Search for the cell housing the specified text and yield its [x, y] center coordinate. 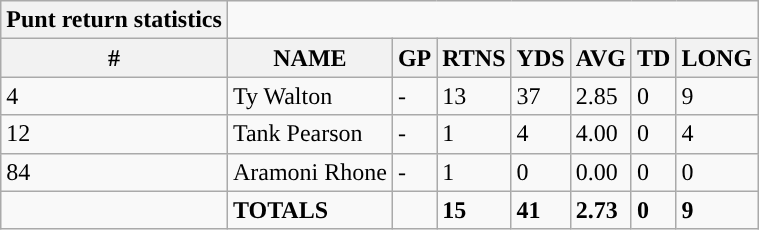
Punt return statistics [114, 20]
Ty Walton [310, 96]
Aramoni Rhone [310, 172]
37 [540, 96]
4.00 [600, 134]
LONG [717, 58]
TD [653, 58]
YDS [540, 58]
0.00 [600, 172]
NAME [310, 58]
TOTALS [310, 210]
2.85 [600, 96]
AVG [600, 58]
12 [114, 134]
84 [114, 172]
Tank Pearson [310, 134]
13 [474, 96]
RTNS [474, 58]
41 [540, 210]
15 [474, 210]
# [114, 58]
2.73 [600, 210]
GP [414, 58]
